Provide the (x, y) coordinate of the cell's center where the given text is located.  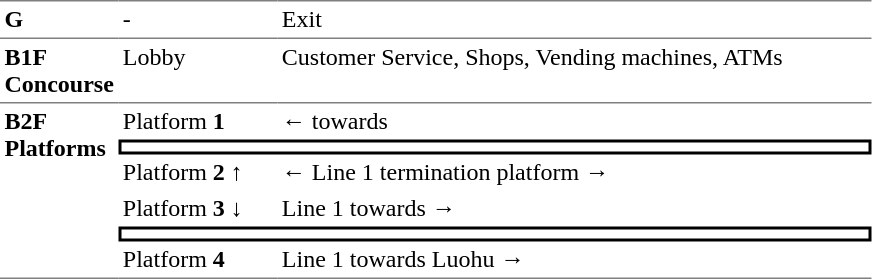
Customer Service, Shops, Vending machines, ATMs (574, 71)
Platform 2 ↑ (198, 172)
- (198, 19)
Line 1 towards → (574, 208)
← towards (574, 122)
G (59, 19)
B1FConcourse (59, 71)
← Line 1 termination platform → (574, 172)
Platform 1 (198, 122)
Lobby (198, 71)
Platform 3 ↓ (198, 208)
Exit (574, 19)
